Return (x, y) of the center of cell containing provided text 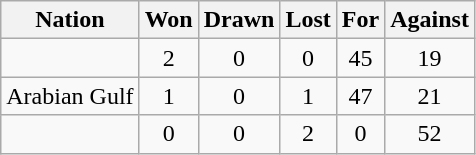
Arabian Gulf (70, 96)
Nation (70, 20)
Won (168, 20)
Lost (308, 20)
52 (430, 134)
19 (430, 58)
Against (430, 20)
21 (430, 96)
Drawn (239, 20)
47 (360, 96)
For (360, 20)
45 (360, 58)
